Output the [x, y] coordinate of the center of the cell containing the given text.  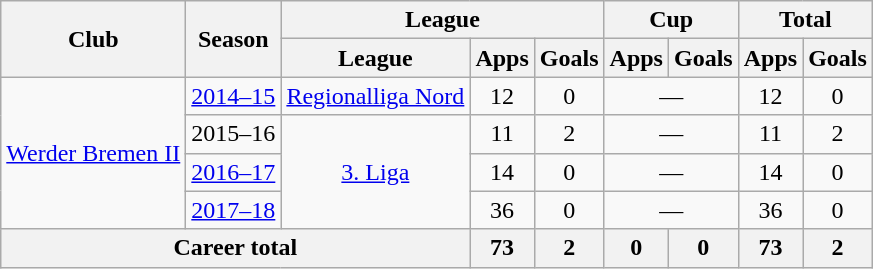
Werder Bremen II [94, 153]
2017–18 [234, 210]
2015–16 [234, 134]
Career total [236, 248]
3. Liga [376, 172]
Regionalliga Nord [376, 96]
Club [94, 39]
Season [234, 39]
Total [805, 20]
2016–17 [234, 172]
2014–15 [234, 96]
Cup [671, 20]
